Output the [X, Y] coordinate of the center of the cell containing the given text.  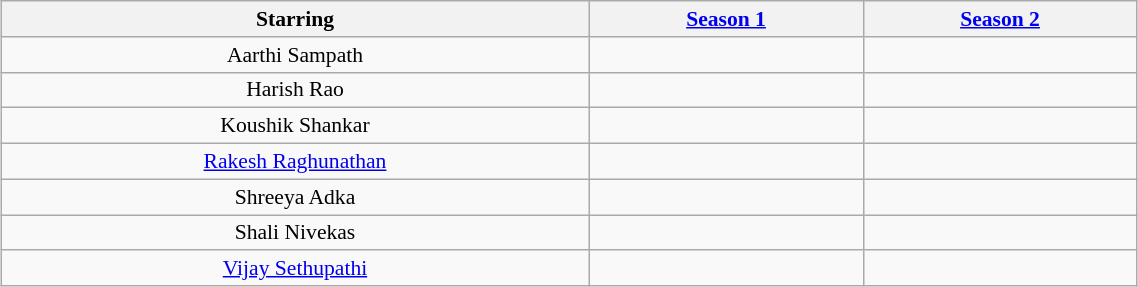
Aarthi Sampath [295, 55]
Harish Rao [295, 90]
Koushik Shankar [295, 126]
Season 1 [726, 19]
Rakesh Raghunathan [295, 162]
Starring [295, 19]
Shali Nivekas [295, 233]
Season 2 [1000, 19]
Vijay Sethupathi [295, 269]
Shreeya Adka [295, 197]
